From the cell containing the given text, extract its center point as [X, Y] coordinate. 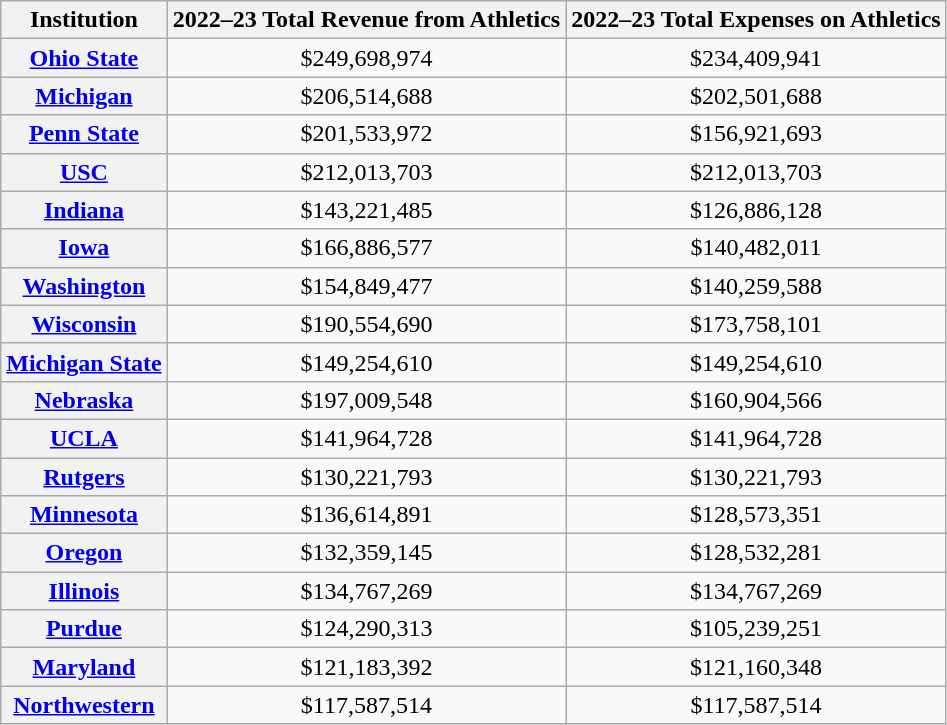
$121,160,348 [756, 667]
Purdue [84, 629]
2022–23 Total Expenses on Athletics [756, 20]
Minnesota [84, 515]
UCLA [84, 438]
$190,554,690 [366, 324]
$136,614,891 [366, 515]
$128,532,281 [756, 553]
Oregon [84, 553]
$121,183,392 [366, 667]
$140,259,588 [756, 286]
Northwestern [84, 705]
$156,921,693 [756, 134]
$173,758,101 [756, 324]
Institution [84, 20]
$132,359,145 [366, 553]
2022–23 Total Revenue from Athletics [366, 20]
Iowa [84, 248]
$105,239,251 [756, 629]
Washington [84, 286]
Illinois [84, 591]
Michigan State [84, 362]
Wisconsin [84, 324]
USC [84, 172]
$234,409,941 [756, 58]
Nebraska [84, 400]
Ohio State [84, 58]
$201,533,972 [366, 134]
$126,886,128 [756, 210]
$197,009,548 [366, 400]
Rutgers [84, 477]
$160,904,566 [756, 400]
Maryland [84, 667]
$166,886,577 [366, 248]
Penn State [84, 134]
Indiana [84, 210]
$249,698,974 [366, 58]
$154,849,477 [366, 286]
$202,501,688 [756, 96]
$128,573,351 [756, 515]
Michigan [84, 96]
$206,514,688 [366, 96]
$124,290,313 [366, 629]
$140,482,011 [756, 248]
$143,221,485 [366, 210]
